Search for the cell housing the specified text and yield its (X, Y) center coordinate. 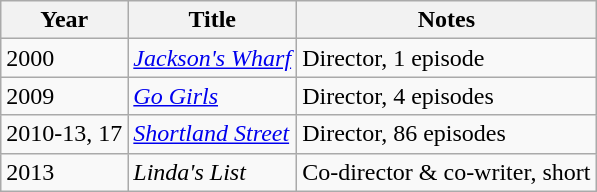
2010-13, 17 (64, 134)
2013 (64, 172)
2009 (64, 96)
Jackson's Wharf (212, 58)
Linda's List (212, 172)
Title (212, 20)
Director, 86 episodes (446, 134)
Director, 1 episode (446, 58)
Co-director & co-writer, short (446, 172)
Notes (446, 20)
Shortland Street (212, 134)
Year (64, 20)
Director, 4 episodes (446, 96)
Go Girls (212, 96)
2000 (64, 58)
